Output the (X, Y) coordinate of the center of the cell containing the given text.  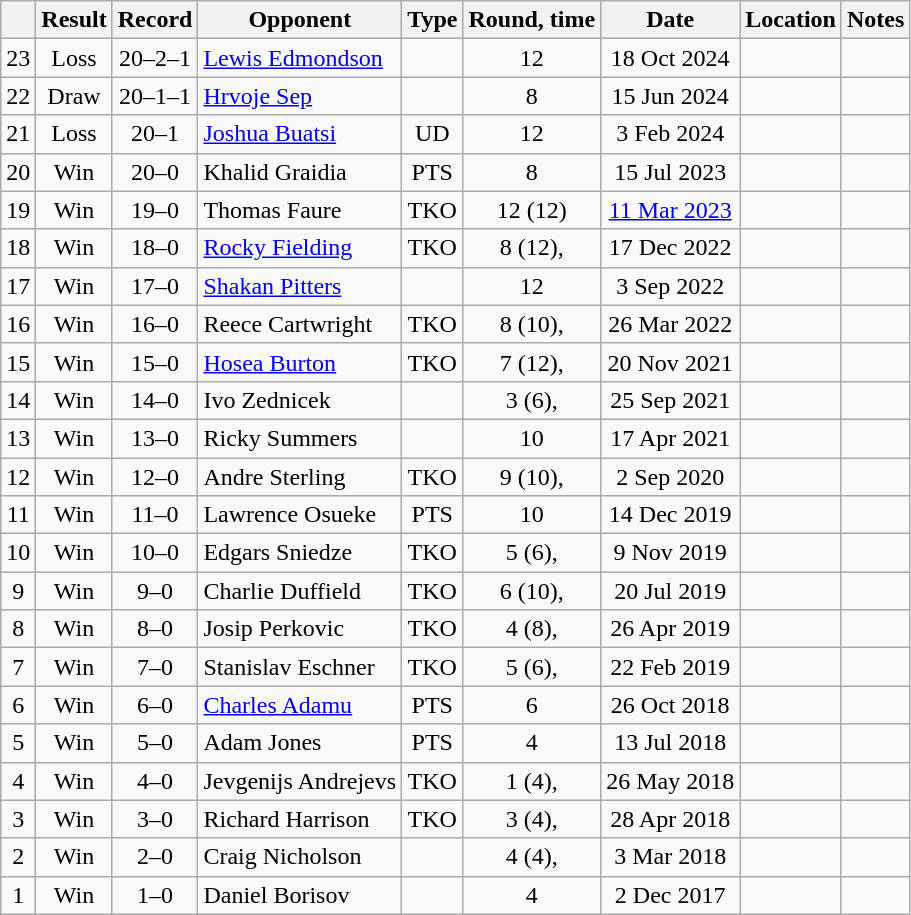
Hosea Burton (300, 362)
Jevgenijs Andrejevs (300, 781)
Location (791, 20)
20 (18, 172)
Date (670, 20)
Richard Harrison (300, 819)
4–0 (155, 781)
13 (18, 438)
22 (18, 96)
17 Apr 2021 (670, 438)
Charles Adamu (300, 705)
2 (18, 857)
7 (18, 667)
28 Apr 2018 (670, 819)
18 (18, 248)
3 Feb 2024 (670, 134)
13–0 (155, 438)
Thomas Faure (300, 210)
1–0 (155, 895)
9 (10), (532, 477)
2 Dec 2017 (670, 895)
3 (4), (532, 819)
13 Jul 2018 (670, 743)
5 (18, 743)
6 (10), (532, 591)
5–0 (155, 743)
Josip Perkovic (300, 629)
26 May 2018 (670, 781)
12 (12) (532, 210)
Lewis Edmondson (300, 58)
1 (18, 895)
17 (18, 286)
3–0 (155, 819)
Hrvoje Sep (300, 96)
Ivo Zednicek (300, 400)
21 (18, 134)
Shakan Pitters (300, 286)
14 Dec 2019 (670, 515)
7–0 (155, 667)
2 Sep 2020 (670, 477)
UD (432, 134)
8 (10), (532, 324)
9 (18, 591)
15 Jun 2024 (670, 96)
23 (18, 58)
20–1 (155, 134)
Khalid Graidia (300, 172)
20–2–1 (155, 58)
15–0 (155, 362)
18–0 (155, 248)
10–0 (155, 553)
Round, time (532, 20)
14–0 (155, 400)
Lawrence Osueke (300, 515)
25 Sep 2021 (670, 400)
Type (432, 20)
Stanislav Eschner (300, 667)
9 Nov 2019 (670, 553)
16–0 (155, 324)
9–0 (155, 591)
17–0 (155, 286)
2–0 (155, 857)
19–0 (155, 210)
12–0 (155, 477)
3 (18, 819)
Craig Nicholson (300, 857)
11 Mar 2023 (670, 210)
16 (18, 324)
19 (18, 210)
15 (18, 362)
18 Oct 2024 (670, 58)
8 (12), (532, 248)
3 Sep 2022 (670, 286)
17 Dec 2022 (670, 248)
4 (4), (532, 857)
Reece Cartwright (300, 324)
Joshua Buatsi (300, 134)
15 Jul 2023 (670, 172)
Result (74, 20)
20–0 (155, 172)
Rocky Fielding (300, 248)
Daniel Borisov (300, 895)
20 Nov 2021 (670, 362)
3 Mar 2018 (670, 857)
22 Feb 2019 (670, 667)
Andre Sterling (300, 477)
26 Apr 2019 (670, 629)
Notes (875, 20)
11 (18, 515)
Opponent (300, 20)
14 (18, 400)
1 (4), (532, 781)
20 Jul 2019 (670, 591)
Ricky Summers (300, 438)
Adam Jones (300, 743)
26 Oct 2018 (670, 705)
Edgars Sniedze (300, 553)
4 (8), (532, 629)
Charlie Duffield (300, 591)
Record (155, 20)
20–1–1 (155, 96)
6–0 (155, 705)
8–0 (155, 629)
Draw (74, 96)
3 (6), (532, 400)
26 Mar 2022 (670, 324)
11–0 (155, 515)
7 (12), (532, 362)
